Scan for the cell matching the given text and deliver its [x, y] coordinate at center. 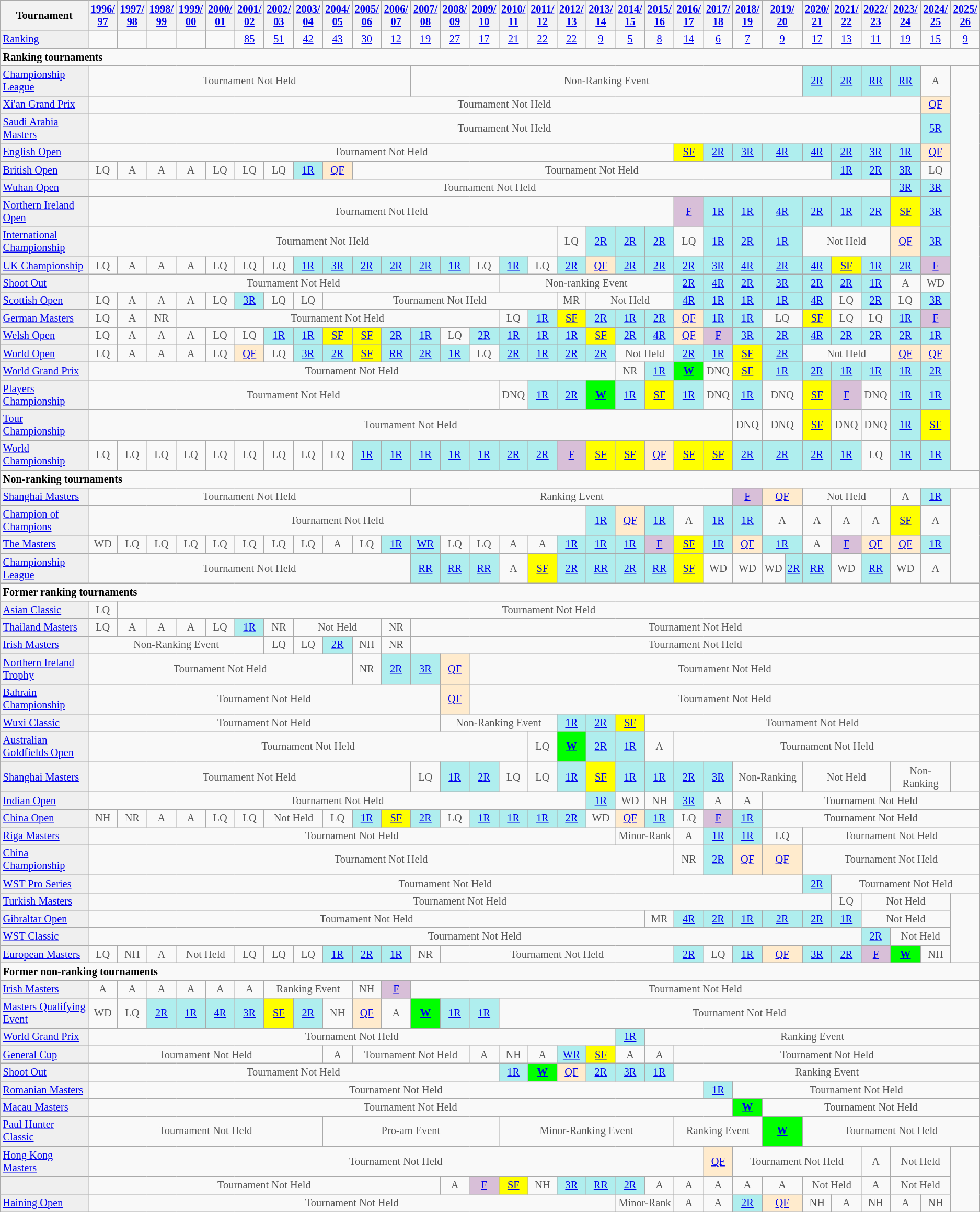
World Open [44, 353]
27 [455, 39]
2022/23 [875, 15]
General Cup [44, 1055]
1997/98 [132, 15]
2015/16 [660, 15]
The Masters [44, 544]
Australian Goldfields Open [44, 747]
Haining Open [44, 1203]
Masters Qualifying Event [44, 1013]
2024/25 [936, 15]
2012/13 [571, 15]
2011/12 [543, 15]
2025/26 [965, 15]
2001/02 [249, 15]
51 [279, 39]
Wuxi Classic [44, 723]
Champion of Champions [44, 520]
13 [846, 39]
Indian Open [44, 801]
5R [936, 129]
Pro-am Event [411, 1131]
7 [747, 39]
International Championship [44, 242]
2005/06 [367, 15]
Xi'an Grand Prix [44, 105]
2008/09 [455, 15]
Non-ranking tournaments [490, 479]
Hong Kong Masters [44, 1161]
Minor-Ranking Event [586, 1131]
Players Championship [44, 395]
China Championship [44, 860]
Paul Hunter Classic [44, 1131]
UK Championship [44, 266]
2016/17 [689, 15]
42 [308, 39]
2007/08 [425, 15]
Non-ranking Event [586, 283]
14 [689, 39]
12 [396, 39]
2004/05 [338, 15]
Gibraltar Open [44, 919]
2003/04 [308, 15]
World Championship [44, 455]
English Open [44, 152]
2018/19 [747, 15]
WST Classic [44, 936]
2020/21 [817, 15]
30 [367, 39]
Scottish Open [44, 301]
85 [249, 39]
Ranking [44, 39]
43 [338, 39]
Northern Ireland Trophy [44, 669]
2017/18 [718, 15]
German Masters [44, 318]
6 [718, 39]
2013/14 [601, 15]
2009/10 [484, 15]
Bahrain Championship [44, 699]
Tournament [44, 15]
Macau Masters [44, 1107]
1999/00 [191, 15]
Welsh Open [44, 336]
21 [513, 39]
2021/22 [846, 15]
11 [875, 39]
2019/20 [782, 15]
2014/15 [630, 15]
Romanian Masters [44, 1090]
2023/24 [905, 15]
1996/97 [103, 15]
Thailand Masters [44, 627]
Saudi Arabia Masters [44, 129]
5 [630, 39]
Riga Masters [44, 836]
Ranking tournaments [490, 57]
2000/01 [220, 15]
WST Pro Series [44, 884]
2002/03 [279, 15]
China Open [44, 818]
Former ranking tournaments [490, 592]
British Open [44, 170]
Former non-ranking tournaments [490, 971]
2010/11 [513, 15]
Northern Ireland Open [44, 211]
1998/99 [162, 15]
2006/07 [396, 15]
Wuhan Open [44, 188]
Tour Championship [44, 425]
Turkish Masters [44, 901]
15 [936, 39]
European Masters [44, 954]
Asian Classic [44, 610]
8 [660, 39]
